Provide the (X, Y) coordinate of the cell's center where the given text is located.  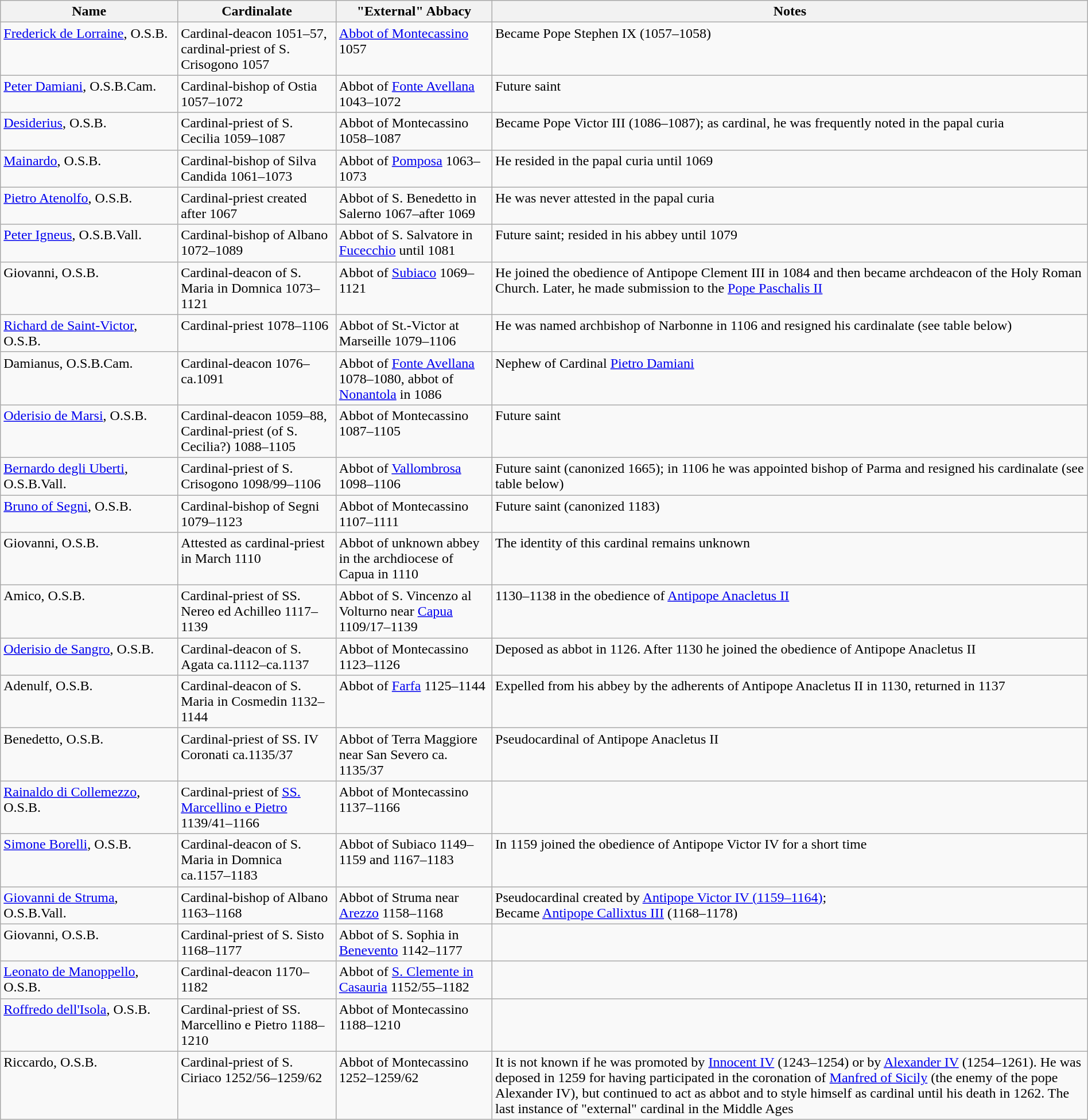
Peter Igneus, O.S.B.Vall. (90, 243)
Future saint (canonized 1183) (790, 513)
Peter Damiani, O.S.B.Cam. (90, 94)
He was named archbishop of Narbonne in 1106 and resigned his cardinalate (see table below) (790, 333)
The identity of this cardinal remains unknown (790, 559)
Cardinal-bishop of Albano 1072–1089 (257, 243)
Mainardo, O.S.B. (90, 169)
Cardinal-deacon 1076–ca.1091 (257, 378)
Cardinal-bishop of Albano 1163–1168 (257, 905)
Cardinal-deacon of S. Maria in Domnica 1073–1121 (257, 288)
Cardinal-deacon of S. Maria in Cosmedin 1132–1144 (257, 702)
Abbot of Montecassino 1137–1166 (414, 807)
Leonato de Manoppello, O.S.B. (90, 980)
Rainaldo di Collemezzo, O.S.B. (90, 807)
Nephew of Cardinal Pietro Damiani (790, 378)
Benedetto, O.S.B. (90, 755)
Damianus, O.S.B.Cam. (90, 378)
Cardinal-priest of S. Crisogono 1098/99–1106 (257, 476)
Riccardo, O.S.B. (90, 1086)
Pseudocardinal created by Antipope Victor IV (1159–1164);Became Antipope Callixtus III (1168–1178) (790, 905)
Abbot of unknown abbey in the archdiocese of Capua in 1110 (414, 559)
1130–1138 in the obedience of Antipope Anacletus II (790, 612)
Abbot of Montecassino 1252–1259/62 (414, 1086)
Cardinal-deacon 1059–88, Cardinal-priest (of S. Cecilia?) 1088–1105 (257, 431)
Oderisio de Sangro, O.S.B. (90, 656)
Abbot of Montecassino 1058–1087 (414, 131)
Deposed as abbot in 1126. After 1130 he joined the obedience of Antipope Anacletus II (790, 656)
Abbot of Montecassino 1057 (414, 49)
Pseudocardinal of Antipope Anacletus II (790, 755)
Roffredo dell'Isola, O.S.B. (90, 1025)
Abbot of S. Benedetto in Salerno 1067–after 1069 (414, 205)
Cardinal-priest of SS. Marcellino e Pietro 1188–1210 (257, 1025)
Became Pope Victor III (1086–1087); as cardinal, he was frequently noted in the papal curia (790, 131)
Abbot of S. Vincenzo al Volturno near Capua 1109/17–1139 (414, 612)
Bruno of Segni, O.S.B. (90, 513)
Cardinal-bishop of Ostia 1057–1072 (257, 94)
He was never attested in the papal curia (790, 205)
Oderisio de Marsi, O.S.B. (90, 431)
In 1159 joined the obedience of Antipope Victor IV for a short time (790, 860)
"External" Abbacy (414, 11)
Abbot of Subiaco 1149–1159 and 1167–1183 (414, 860)
Amico, O.S.B. (90, 612)
Cardinal-deacon 1170–1182 (257, 980)
Abbot of Farfa 1125–1144 (414, 702)
Became Pope Stephen IX (1057–1058) (790, 49)
Cardinal-priest of S. Sisto 1168–1177 (257, 942)
Bernardo degli Uberti, O.S.B.Vall. (90, 476)
Pietro Atenolfo, O.S.B. (90, 205)
Abbot of Vallombrosa 1098–1106 (414, 476)
Abbot of Terra Maggiore near San Severo ca. 1135/37 (414, 755)
Abbot of S. Clemente in Casauria 1152/55–1182 (414, 980)
Abbot of Montecassino 1107–1111 (414, 513)
Expelled from his abbey by the adherents of Antipope Anacletus II in 1130, returned in 1137 (790, 702)
Abbot of Fonte Avellana 1043–1072 (414, 94)
Abbot of S. Salvatore in Fucecchio until 1081 (414, 243)
Giovanni de Struma, O.S.B.Vall. (90, 905)
Name (90, 11)
Future saint (canonized 1665); in 1106 he was appointed bishop of Parma and resigned his cardinalate (see table below) (790, 476)
Cardinal-priest of SS. Nereo ed Achilleo 1117–1139 (257, 612)
He resided in the papal curia until 1069 (790, 169)
Cardinal-priest of SS. IV Coronati ca.1135/37 (257, 755)
Simone Borelli, O.S.B. (90, 860)
Abbot of St.-Victor at Marseille 1079–1106 (414, 333)
Attested as cardinal-priest in March 1110 (257, 559)
Abbot of Montecassino 1087–1105 (414, 431)
Cardinal-deacon 1051–57, cardinal-priest of S. Crisogono 1057 (257, 49)
Cardinal-deacon of S. Maria in Domnica ca.1157–1183 (257, 860)
Adenulf, O.S.B. (90, 702)
Abbot of Montecassino 1123–1126 (414, 656)
Abbot of Subiaco 1069–1121 (414, 288)
Cardinal-priest of S. Ciriaco 1252/56–1259/62 (257, 1086)
Abbot of Montecassino 1188–1210 (414, 1025)
Cardinal-priest created after 1067 (257, 205)
Cardinal-bishop of Segni 1079–1123 (257, 513)
Cardinal-priest of SS. Marcellino e Pietro 1139/41–1166 (257, 807)
Cardinal-priest of S. Cecilia 1059–1087 (257, 131)
Desiderius, O.S.B. (90, 131)
Cardinalate (257, 11)
Richard de Saint-Victor, O.S.B. (90, 333)
Future saint; resided in his abbey until 1079 (790, 243)
Abbot of Fonte Avellana 1078–1080, abbot of Nonantola in 1086 (414, 378)
Cardinal-priest 1078–1106 (257, 333)
Abbot of S. Sophia in Benevento 1142–1177 (414, 942)
Notes (790, 11)
Cardinal-bishop of Silva Candida 1061–1073 (257, 169)
Frederick de Lorraine, O.S.B. (90, 49)
Abbot of Pomposa 1063–1073 (414, 169)
Abbot of Struma near Arezzo 1158–1168 (414, 905)
Cardinal-deacon of S. Agata ca.1112–ca.1137 (257, 656)
